Find where the given text appears and provide that cell's center as [X, Y] coordinate. 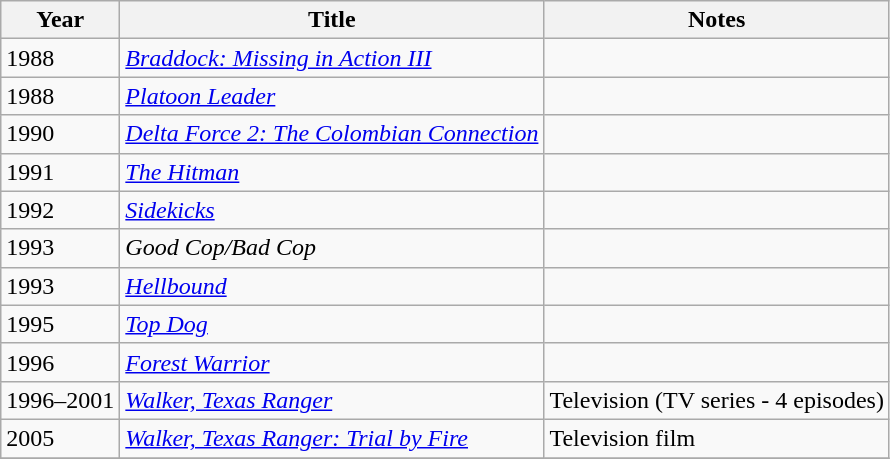
Walker, Texas Ranger: Trial by Fire [332, 438]
Top Dog [332, 324]
Sidekicks [332, 210]
Title [332, 20]
2005 [60, 438]
Television film [717, 438]
Platoon Leader [332, 96]
Notes [717, 20]
Good Cop/Bad Cop [332, 248]
Delta Force 2: The Colombian Connection [332, 134]
Walker, Texas Ranger [332, 400]
Hellbound [332, 286]
Braddock: Missing in Action III [332, 58]
Television (TV series - 4 episodes) [717, 400]
Forest Warrior [332, 362]
1996–2001 [60, 400]
Year [60, 20]
1991 [60, 172]
1996 [60, 362]
1995 [60, 324]
1990 [60, 134]
The Hitman [332, 172]
1992 [60, 210]
